Output the (x, y) coordinate of the center of the cell containing the given text.  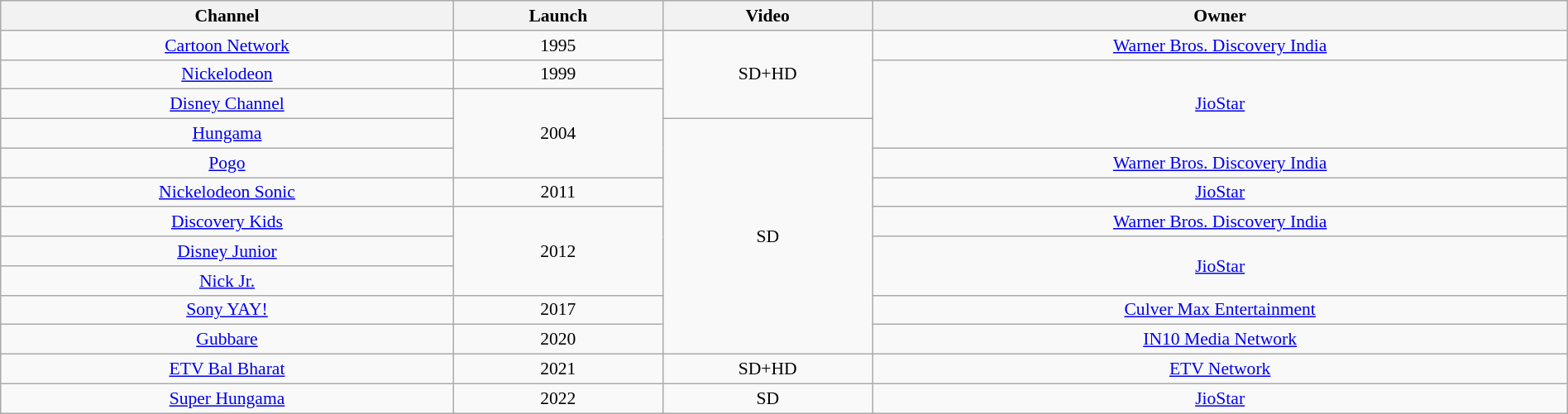
Disney Junior (227, 251)
2012 (557, 251)
Launch (557, 16)
Sony YAY! (227, 310)
Video (767, 16)
Super Hungama (227, 398)
Gubbare (227, 340)
ETV Network (1220, 369)
Discovery Kids (227, 222)
2004 (557, 134)
2011 (557, 193)
Nickelodeon Sonic (227, 193)
IN10 Media Network (1220, 340)
ETV Bal Bharat (227, 369)
Disney Channel (227, 104)
2017 (557, 310)
2021 (557, 369)
1999 (557, 74)
Nick Jr. (227, 281)
Channel (227, 16)
2020 (557, 340)
2022 (557, 398)
1995 (557, 45)
Hungama (227, 134)
Owner (1220, 16)
Nickelodeon (227, 74)
Pogo (227, 163)
Cartoon Network (227, 45)
Culver Max Entertainment (1220, 310)
